Scan for the cell matching the given text and deliver its (x, y) coordinate at center. 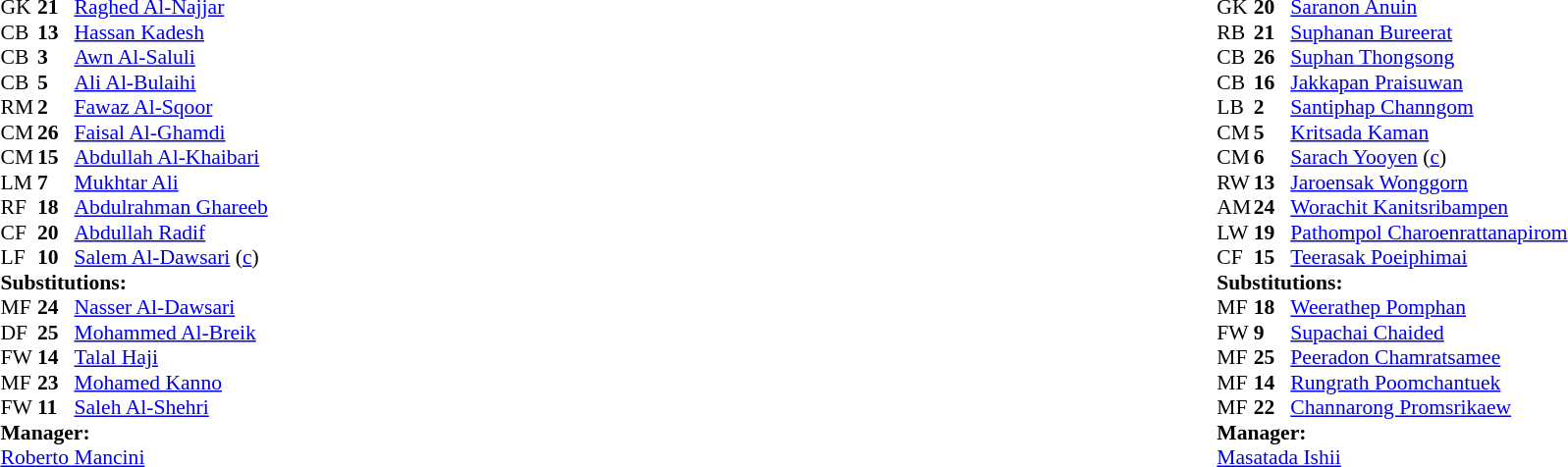
Talal Haji (171, 358)
RM (19, 107)
Salem Al-Dawsari (c) (171, 258)
20 (56, 233)
16 (1272, 82)
Mukhtar Ali (171, 182)
Mohamed Kanno (171, 383)
Ali Al-Bulaihi (171, 82)
Faisal Al-Ghamdi (171, 132)
RB (1235, 32)
RF (19, 207)
Kritsada Kaman (1429, 132)
Santiphap Channgom (1429, 107)
19 (1272, 233)
21 (1272, 32)
LM (19, 182)
AM (1235, 207)
22 (1272, 407)
Jaroensak Wonggorn (1429, 182)
Peeradon Chamratsamee (1429, 358)
Abdulrahman Ghareeb (171, 207)
Channarong Promsrikaew (1429, 407)
LB (1235, 107)
Jakkapan Praisuwan (1429, 82)
Fawaz Al-Sqoor (171, 107)
Worachit Kanitsribampen (1429, 207)
LF (19, 258)
6 (1272, 158)
11 (56, 407)
Suphan Thongsong (1429, 58)
Teerasak Poeiphimai (1429, 258)
Pathompol Charoenrattanapirom (1429, 233)
Awn Al-Saluli (171, 58)
Saleh Al-Shehri (171, 407)
LW (1235, 233)
Supachai Chaided (1429, 333)
Suphanan Bureerat (1429, 32)
Hassan Kadesh (171, 32)
3 (56, 58)
DF (19, 333)
23 (56, 383)
10 (56, 258)
Weerathep Pomphan (1429, 307)
Rungrath Poomchantuek (1429, 383)
Abdullah Radif (171, 233)
7 (56, 182)
Sarach Yooyen (c) (1429, 158)
RW (1235, 182)
9 (1272, 333)
Nasser Al-Dawsari (171, 307)
Mohammed Al-Breik (171, 333)
Abdullah Al-Khaibari (171, 158)
